For the text-containing cell, return its midpoint in (x, y) coordinate format. 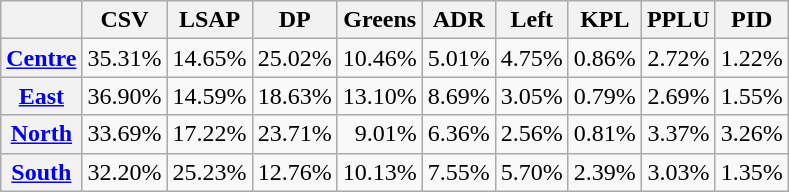
DP (294, 20)
10.13% (380, 172)
0.81% (604, 134)
Greens (380, 20)
13.10% (380, 96)
PPLU (678, 20)
2.69% (678, 96)
1.55% (752, 96)
PID (752, 20)
ADR (458, 20)
14.59% (210, 96)
2.72% (678, 58)
7.55% (458, 172)
14.65% (210, 58)
North (42, 134)
6.36% (458, 134)
5.01% (458, 58)
25.23% (210, 172)
3.05% (532, 96)
2.39% (604, 172)
9.01% (380, 134)
32.20% (124, 172)
3.37% (678, 134)
12.76% (294, 172)
2.56% (532, 134)
5.70% (532, 172)
23.71% (294, 134)
1.35% (752, 172)
17.22% (210, 134)
33.69% (124, 134)
4.75% (532, 58)
CSV (124, 20)
LSAP (210, 20)
South (42, 172)
36.90% (124, 96)
KPL (604, 20)
0.79% (604, 96)
Left (532, 20)
18.63% (294, 96)
25.02% (294, 58)
East (42, 96)
0.86% (604, 58)
8.69% (458, 96)
3.26% (752, 134)
3.03% (678, 172)
35.31% (124, 58)
1.22% (752, 58)
10.46% (380, 58)
Centre (42, 58)
